For the text-containing cell, return its midpoint in [X, Y] coordinate format. 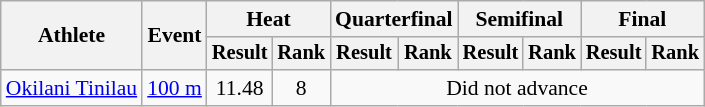
Heat [268, 19]
Event [174, 36]
Final [642, 19]
100 m [174, 88]
11.48 [240, 88]
Did not advance [517, 88]
Okilani Tinilau [72, 88]
Semifinal [520, 19]
Quarterfinal [394, 19]
Athlete [72, 36]
8 [301, 88]
